Output the (X, Y) coordinate of the center of the cell containing the given text.  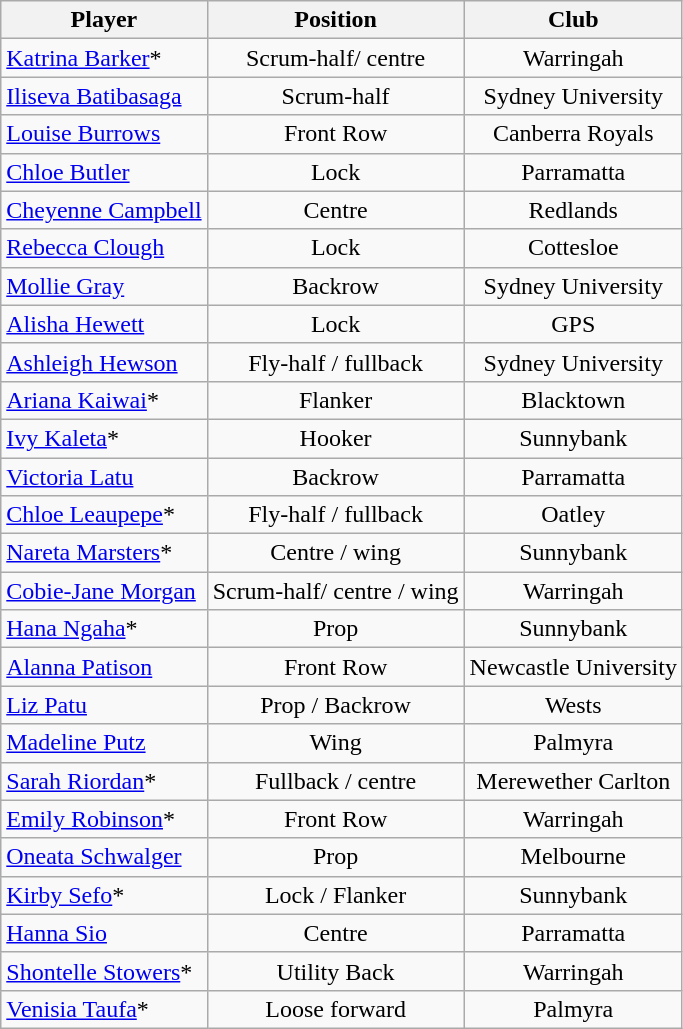
Position (336, 20)
Wests (573, 705)
Utility Back (336, 971)
Chloe Butler (104, 172)
Alisha Hewett (104, 324)
Sarah Riordan* (104, 781)
Ivy Kaleta* (104, 438)
Oatley (573, 515)
Ariana Kaiwai* (104, 400)
Cottesloe (573, 248)
Fullback / centre (336, 781)
Shontelle Stowers* (104, 971)
Rebecca Clough (104, 248)
Player (104, 20)
Blacktown (573, 400)
Madeline Putz (104, 743)
Club (573, 20)
Loose forward (336, 1009)
Mollie Gray (104, 286)
Chloe Leaupepe* (104, 515)
Melbourne (573, 857)
Redlands (573, 210)
Lock / Flanker (336, 895)
Newcastle University (573, 667)
Merewether Carlton (573, 781)
Nareta Marsters* (104, 553)
Flanker (336, 400)
Prop / Backrow (336, 705)
Hooker (336, 438)
Scrum-half/ centre / wing (336, 591)
GPS (573, 324)
Liz Patu (104, 705)
Victoria Latu (104, 477)
Venisia Taufa* (104, 1009)
Wing (336, 743)
Scrum-half (336, 96)
Alanna Patison (104, 667)
Hanna Sio (104, 933)
Hana Ngaha* (104, 629)
Canberra Royals (573, 134)
Iliseva Batibasaga (104, 96)
Katrina Barker* (104, 58)
Cobie-Jane Morgan (104, 591)
Kirby Sefo* (104, 895)
Cheyenne Campbell (104, 210)
Oneata Schwalger (104, 857)
Ashleigh Hewson (104, 362)
Centre / wing (336, 553)
Emily Robinson* (104, 819)
Scrum-half/ centre (336, 58)
Louise Burrows (104, 134)
